Detect which cell encompasses the target text, then output its (X, Y) center coordinate. 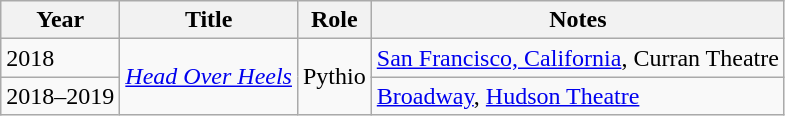
Role (334, 20)
Notes (578, 20)
2018 (60, 58)
Year (60, 20)
2018–2019 (60, 96)
Pythio (334, 77)
Title (209, 20)
Head Over Heels (209, 77)
San Francisco, California, Curran Theatre (578, 58)
Broadway, Hudson Theatre (578, 96)
